Determine the (X, Y) coordinate at the center of the cell enclosing the given text.  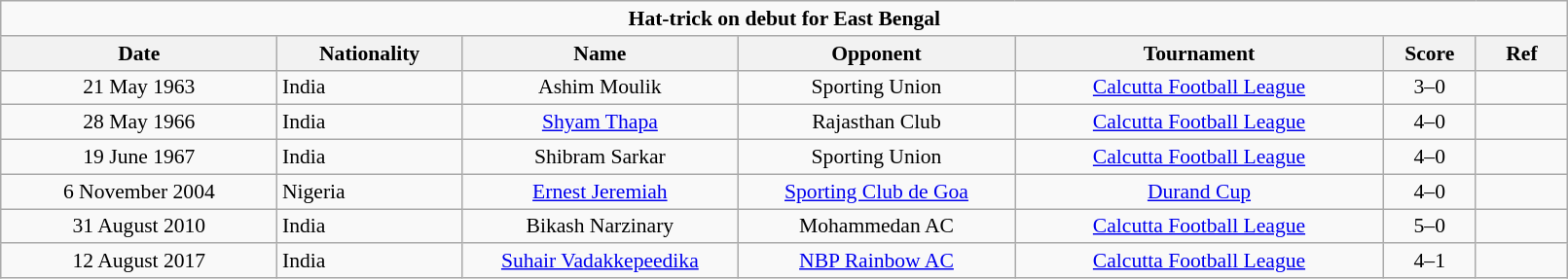
Durand Cup (1199, 192)
Name (600, 53)
Bikash Narzinary (600, 227)
3–0 (1429, 87)
Mohammedan AC (876, 227)
Ref (1522, 53)
NBP Rainbow AC (876, 262)
Nationality (370, 53)
Opponent (876, 53)
Ashim Moulik (600, 87)
Nigeria (370, 192)
19 June 1967 (139, 157)
Shyam Thapa (600, 122)
Date (139, 53)
12 August 2017 (139, 262)
Shibram Sarkar (600, 157)
Hat-trick on debut for East Bengal (784, 18)
21 May 1963 (139, 87)
Suhair Vadakkepeedika (600, 262)
Ernest Jeremiah (600, 192)
5–0 (1429, 227)
28 May 1966 (139, 122)
Score (1429, 53)
31 August 2010 (139, 227)
4–1 (1429, 262)
Rajasthan Club (876, 122)
Sporting Club de Goa (876, 192)
6 November 2004 (139, 192)
Tournament (1199, 53)
